From the cell containing the given text, extract its center point as (X, Y) coordinate. 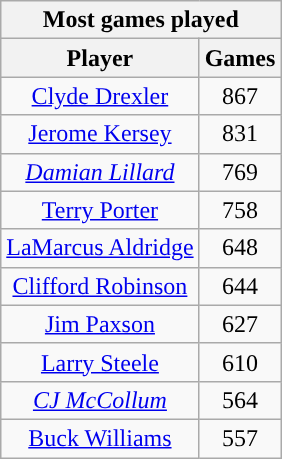
Clyde Drexler (100, 96)
769 (240, 172)
CJ McCollum (100, 400)
867 (240, 96)
Larry Steele (100, 362)
Jerome Kersey (100, 134)
648 (240, 248)
Buck Williams (100, 438)
644 (240, 286)
610 (240, 362)
Damian Lillard (100, 172)
Terry Porter (100, 210)
Games (240, 58)
Most games played (141, 20)
557 (240, 438)
Clifford Robinson (100, 286)
Player (100, 58)
627 (240, 324)
LaMarcus Aldridge (100, 248)
758 (240, 210)
564 (240, 400)
Jim Paxson (100, 324)
831 (240, 134)
